Return the (x, y) coordinate for the center point of the cell that contains the specified text.  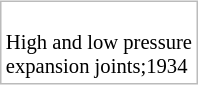
High and low pressureexpansion joints;1934 (98, 44)
